Return [X, Y] of the center of cell containing provided text 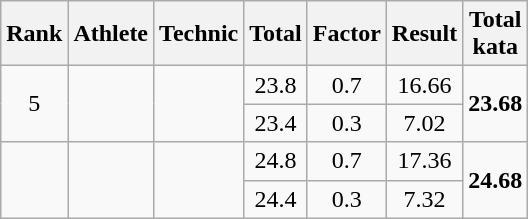
Rank [34, 34]
7.32 [424, 199]
17.36 [424, 161]
Totalkata [496, 34]
Technic [199, 34]
24.4 [276, 199]
16.66 [424, 85]
5 [34, 104]
Total [276, 34]
23.68 [496, 104]
23.4 [276, 123]
23.8 [276, 85]
7.02 [424, 123]
Result [424, 34]
24.68 [496, 180]
24.8 [276, 161]
Athlete [111, 34]
Factor [346, 34]
